Provide the [X, Y] coordinate of the cell's center where the given text is located.  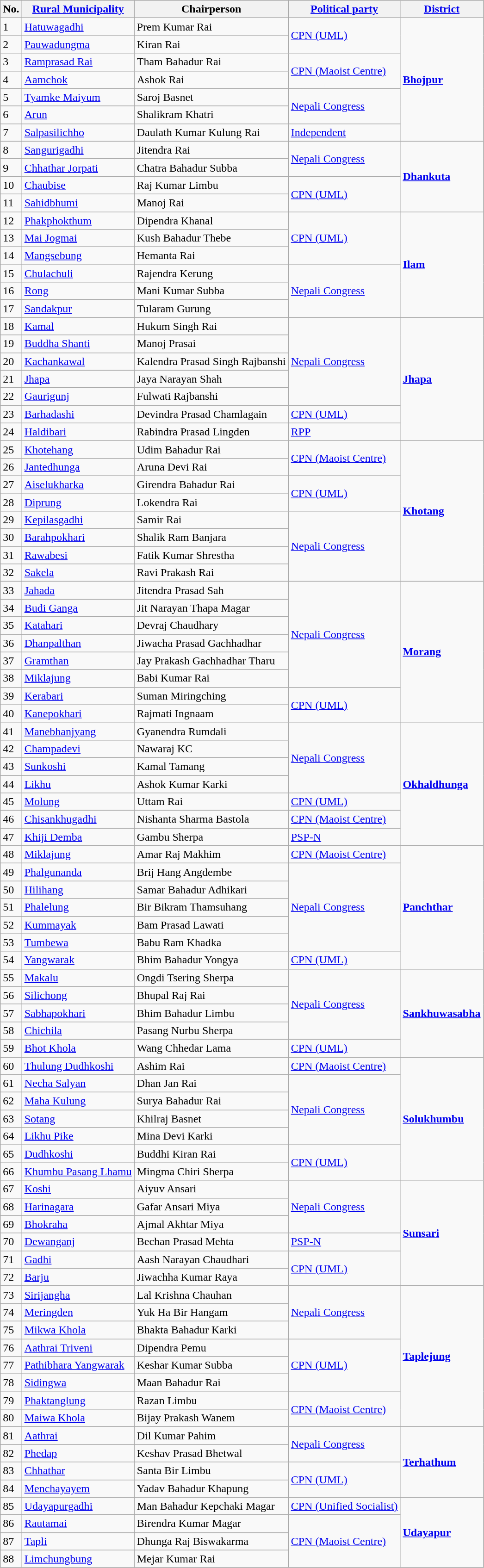
Chhathar [78, 1471]
Arun [78, 115]
69 [11, 1224]
Mai Jogmai [78, 238]
Jantedhunga [78, 467]
Udim Bahadur Rai [211, 449]
Sankhuwasabha [441, 1013]
45 [11, 802]
78 [11, 1383]
District [441, 9]
Jiwachha Kumar Raya [211, 1277]
Phaktanglung [78, 1401]
80 [11, 1418]
Aruna Devi Rai [211, 467]
Barhadashi [78, 414]
Political party [344, 9]
Jitendra Prasad Sah [211, 590]
85 [11, 1506]
6 [11, 115]
Udayapurgadhi [78, 1506]
33 [11, 590]
Jiwacha Prasad Gachhadhar [211, 643]
Nawaraj KC [211, 749]
Kush Bahadur Thebe [211, 238]
73 [11, 1295]
37 [11, 661]
Jitendra Rai [211, 150]
Babu Ram Khadka [211, 942]
Harinagara [78, 1207]
Fulwati Rajbanshi [211, 397]
79 [11, 1401]
Girendra Bahadur Rai [211, 484]
Tularam Gurung [211, 309]
Salpasilichho [78, 132]
Udayapur [441, 1532]
Bhupal Raj Rai [211, 995]
43 [11, 766]
Phedap [78, 1453]
Chatra Bahadur Subba [211, 167]
4 [11, 80]
Hemanta Rai [211, 256]
Sunsari [441, 1233]
Tumbewa [78, 942]
Chhathar Jorpati [78, 167]
71 [11, 1259]
Barahpokhari [78, 538]
Aiselukharka [78, 484]
Lokendra Rai [211, 502]
Keshav Prasad Bhetwal [211, 1453]
Buddhi Kiran Rai [211, 1154]
Sandakpur [78, 309]
Bhokraha [78, 1224]
66 [11, 1171]
64 [11, 1136]
41 [11, 731]
Katahari [78, 626]
Pauwadungma [78, 44]
Sunkoshi [78, 766]
82 [11, 1453]
11 [11, 203]
Dudhkoshi [78, 1154]
Ajmal Akhtar Miya [211, 1224]
Bhim Bahadur Limbu [211, 1013]
Aathrai [78, 1436]
Keshar Kumar Subba [211, 1365]
Khotehang [78, 449]
56 [11, 995]
Brij Hang Angdembe [211, 872]
Dipendra Khanal [211, 221]
Chulachuli [78, 273]
Gadhi [78, 1259]
Yadav Bahadur Khapung [211, 1488]
13 [11, 238]
28 [11, 502]
Solukhumbu [441, 1118]
Panchthar [441, 907]
Bechan Prasad Mehta [211, 1242]
Maan Bahadur Rai [211, 1383]
3 [11, 62]
Haldibari [78, 432]
Birendra Kumar Magar [211, 1524]
Kamal Tamang [211, 766]
Suman Miringching [211, 696]
Amar Raj Makhim [211, 855]
Yangwarak [78, 960]
Kalendra Prasad Singh Rajbanshi [211, 361]
Kerabari [78, 696]
Independent [344, 132]
Limchungbung [78, 1559]
Meringden [78, 1312]
40 [11, 713]
Thulung Dudhkoshi [78, 1066]
Kummayak [78, 925]
75 [11, 1330]
Sirijangha [78, 1295]
Mani Kumar Subba [211, 291]
57 [11, 1013]
Chichila [78, 1030]
53 [11, 942]
Menchayayem [78, 1488]
Bam Prasad Lawati [211, 925]
22 [11, 397]
Rajmati Ingnaam [211, 713]
50 [11, 890]
30 [11, 538]
Phakphokthum [78, 221]
84 [11, 1488]
Aathrai Triveni [78, 1348]
7 [11, 132]
Aiyuv Ansari [211, 1189]
Ravi Prakash Rai [211, 573]
CPN (Unified Socialist) [344, 1506]
Bijay Prakash Wanem [211, 1418]
Gramthan [78, 661]
Rural Municipality [78, 9]
Gyanendra Rumdali [211, 731]
42 [11, 749]
Jit Narayan Thapa Magar [211, 608]
Pasang Nurbu Sherpa [211, 1030]
Raj Kumar Limbu [211, 185]
17 [11, 309]
49 [11, 872]
Terhathum [441, 1462]
Diprung [78, 502]
Saroj Basnet [211, 97]
Likhu [78, 784]
83 [11, 1471]
Pathibhara Yangwarak [78, 1365]
74 [11, 1312]
88 [11, 1559]
81 [11, 1436]
67 [11, 1189]
62 [11, 1101]
46 [11, 819]
Khumbu Pasang Lhamu [78, 1171]
70 [11, 1242]
Manoj Rai [211, 203]
Fatik Kumar Shrestha [211, 555]
Ashok Rai [211, 80]
Bhim Bahadur Yongya [211, 960]
5 [11, 97]
Tham Bahadur Rai [211, 62]
36 [11, 643]
Ongdi Tsering Sherpa [211, 978]
Manebhanjyang [78, 731]
Dewanganj [78, 1242]
Molung [78, 802]
76 [11, 1348]
RPP [344, 432]
Samar Bahadur Adhikari [211, 890]
24 [11, 432]
Wang Chhedar Lama [211, 1048]
Dhanpalthan [78, 643]
Surya Bahadur Rai [211, 1101]
Buddha Shanti [78, 344]
68 [11, 1207]
54 [11, 960]
Prem Kumar Rai [211, 27]
39 [11, 696]
60 [11, 1066]
Mangsebung [78, 256]
Aamchok [78, 80]
8 [11, 150]
Rautamai [78, 1524]
34 [11, 608]
Koshi [78, 1189]
Lal Krishna Chauhan [211, 1295]
Chaubise [78, 185]
Rabindra Prasad Lingden [211, 432]
Budi Ganga [78, 608]
19 [11, 344]
86 [11, 1524]
Gambu Sherpa [211, 837]
12 [11, 221]
Khilraj Basnet [211, 1119]
61 [11, 1084]
Ashok Kumar Karki [211, 784]
Gafar Ansari Miya [211, 1207]
Sangurigadhi [78, 150]
Jaya Narayan Shah [211, 379]
15 [11, 273]
52 [11, 925]
Kanepokhari [78, 713]
25 [11, 449]
Ilam [441, 265]
Bhakta Bahadur Karki [211, 1330]
Babi Kumar Rai [211, 678]
Daulath Kumar Kulung Rai [211, 132]
35 [11, 626]
Ashim Rai [211, 1066]
Bhot Khola [78, 1048]
Kiran Rai [211, 44]
Samir Rai [211, 520]
Manoj Prasai [211, 344]
Makalu [78, 978]
Mejar Kumar Rai [211, 1559]
Maha Kulung [78, 1101]
Khiji Demba [78, 837]
55 [11, 978]
Man Bahadur Kepchaki Magar [211, 1506]
72 [11, 1277]
Maiwa Khola [78, 1418]
32 [11, 573]
Sahidbhumi [78, 203]
23 [11, 414]
18 [11, 326]
Chairperson [211, 9]
31 [11, 555]
20 [11, 361]
Uttam Rai [211, 802]
44 [11, 784]
27 [11, 484]
No. [11, 9]
Phalelung [78, 907]
Devindra Prasad Chamlagain [211, 414]
Kachankawal [78, 361]
Shalikram Khatri [211, 115]
Morang [441, 652]
Bhojpur [441, 80]
Hilihang [78, 890]
Shalik Ram Banjara [211, 538]
Mina Devi Karki [211, 1136]
Razan Limbu [211, 1401]
38 [11, 678]
Necha Salyan [78, 1084]
Chisankhugadhi [78, 819]
1 [11, 27]
Tapli [78, 1541]
2 [11, 44]
Sidingwa [78, 1383]
Rajendra Kerung [211, 273]
21 [11, 379]
Taplejung [441, 1356]
Okhaldhunga [441, 784]
Champadevi [78, 749]
Dhunga Raj Biswakarma [211, 1541]
10 [11, 185]
Sabhapokhari [78, 1013]
Jahada [78, 590]
16 [11, 291]
51 [11, 907]
Nishanta Sharma Bastola [211, 819]
65 [11, 1154]
Bir Bikram Thamsuhang [211, 907]
Hukum Singh Rai [211, 326]
59 [11, 1048]
47 [11, 837]
Ramprasad Rai [78, 62]
Khotang [441, 511]
Rong [78, 291]
29 [11, 520]
Aash Narayan Chaudhari [211, 1259]
48 [11, 855]
Dil Kumar Pahim [211, 1436]
Devraj Chaudhary [211, 626]
Sakela [78, 573]
Likhu Pike [78, 1136]
Dhan Jan Rai [211, 1084]
Tyamke Maiyum [78, 97]
77 [11, 1365]
Gaurigunj [78, 397]
Rawabesi [78, 555]
Dipendra Pemu [211, 1348]
Barju [78, 1277]
Phalgunanda [78, 872]
Mikwa Khola [78, 1330]
Kamal [78, 326]
Jay Prakash Gachhadhar Tharu [211, 661]
Sotang [78, 1119]
Silichong [78, 995]
Santa Bir Limbu [211, 1471]
Mingma Chiri Sherpa [211, 1171]
Yuk Ha Bir Hangam [211, 1312]
26 [11, 467]
58 [11, 1030]
Dhankuta [441, 176]
87 [11, 1541]
14 [11, 256]
Kepilasgadhi [78, 520]
Hatuwagadhi [78, 27]
63 [11, 1119]
9 [11, 167]
